Scan for the cell matching the given text and deliver its [X, Y] coordinate at center. 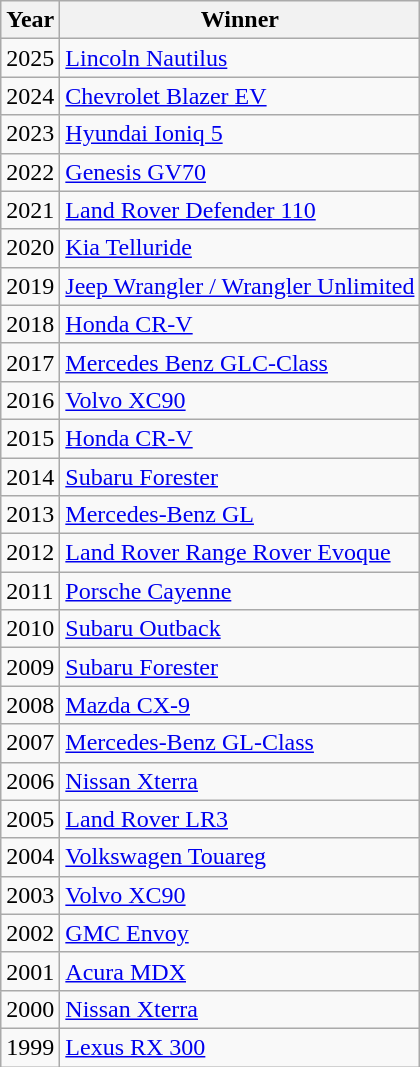
2007 [30, 743]
2006 [30, 781]
Acura MDX [240, 971]
2010 [30, 629]
2016 [30, 400]
Land Rover Range Rover Evoque [240, 553]
2021 [30, 210]
2000 [30, 1009]
Mercedes-Benz GL-Class [240, 743]
Genesis GV70 [240, 172]
2024 [30, 96]
Lincoln Nautilus [240, 58]
Chevrolet Blazer EV [240, 96]
Jeep Wrangler / Wrangler Unlimited [240, 286]
Volkswagen Touareg [240, 857]
Subaru Outback [240, 629]
Winner [240, 20]
2017 [30, 362]
2002 [30, 933]
Lexus RX 300 [240, 1047]
2025 [30, 58]
2005 [30, 819]
Year [30, 20]
2012 [30, 553]
Porsche Cayenne [240, 591]
2004 [30, 857]
Hyundai Ioniq 5 [240, 134]
2011 [30, 591]
Mercedes-Benz GL [240, 515]
2008 [30, 705]
2001 [30, 971]
2003 [30, 895]
Land Rover LR3 [240, 819]
Mercedes Benz GLC-Class [240, 362]
2009 [30, 667]
Mazda CX-9 [240, 705]
2023 [30, 134]
1999 [30, 1047]
2013 [30, 515]
2019 [30, 286]
2022 [30, 172]
Kia Telluride [240, 248]
2015 [30, 438]
2014 [30, 477]
GMC Envoy [240, 933]
2018 [30, 324]
2020 [30, 248]
Land Rover Defender 110 [240, 210]
